From the cell containing the given text, extract its center point as [x, y] coordinate. 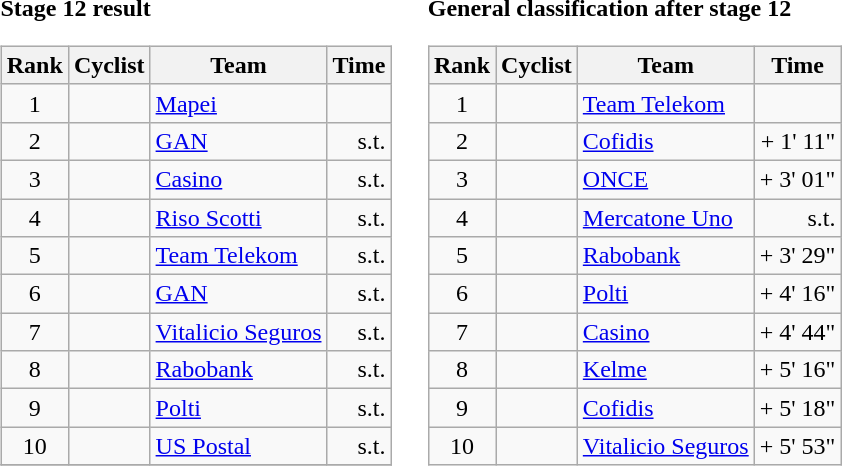
+ 5' 18" [798, 408]
Mapei [238, 103]
+ 4' 16" [798, 294]
Kelme [666, 370]
+ 1' 11" [798, 141]
+ 4' 44" [798, 332]
+ 3' 29" [798, 256]
Mercatone Uno [666, 217]
+ 5' 53" [798, 446]
ONCE [666, 179]
Riso Scotti [238, 217]
+ 3' 01" [798, 179]
+ 5' 16" [798, 370]
US Postal [238, 446]
